Determine the (X, Y) coordinate at the center of the cell enclosing the given text.  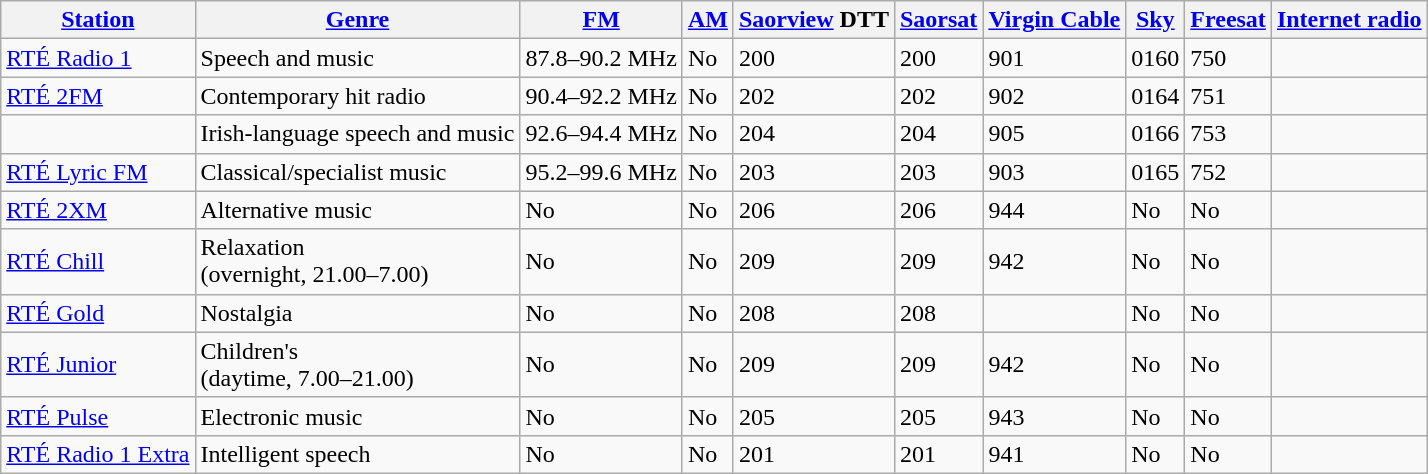
941 (1054, 454)
901 (1054, 58)
RTÉ Chill (98, 262)
FM (601, 20)
0164 (1156, 96)
751 (1228, 96)
752 (1228, 172)
0165 (1156, 172)
RTÉ 2FM (98, 96)
Intelligent speech (358, 454)
RTÉ 2XM (98, 210)
92.6–94.4 MHz (601, 134)
Irish-language speech and music (358, 134)
Speech and music (358, 58)
903 (1054, 172)
943 (1054, 416)
0166 (1156, 134)
Saorview DTT (814, 20)
Saorsat (938, 20)
Freesat (1228, 20)
Station (98, 20)
RTÉ Gold (98, 313)
Sky (1156, 20)
90.4–92.2 MHz (601, 96)
AM (708, 20)
Children's(daytime, 7.00–21.00) (358, 364)
Nostalgia (358, 313)
RTÉ Radio 1 (98, 58)
905 (1054, 134)
0160 (1156, 58)
Internet radio (1349, 20)
95.2–99.6 MHz (601, 172)
Electronic music (358, 416)
87.8–90.2 MHz (601, 58)
Alternative music (358, 210)
753 (1228, 134)
RTÉ Pulse (98, 416)
RTÉ Junior (98, 364)
RTÉ Radio 1 Extra (98, 454)
Contemporary hit radio (358, 96)
750 (1228, 58)
RTÉ Lyric FM (98, 172)
Classical/specialist music (358, 172)
Genre (358, 20)
Relaxation(overnight, 21.00–7.00) (358, 262)
902 (1054, 96)
944 (1054, 210)
Virgin Cable (1054, 20)
